Return (x, y) of the center of cell containing provided text 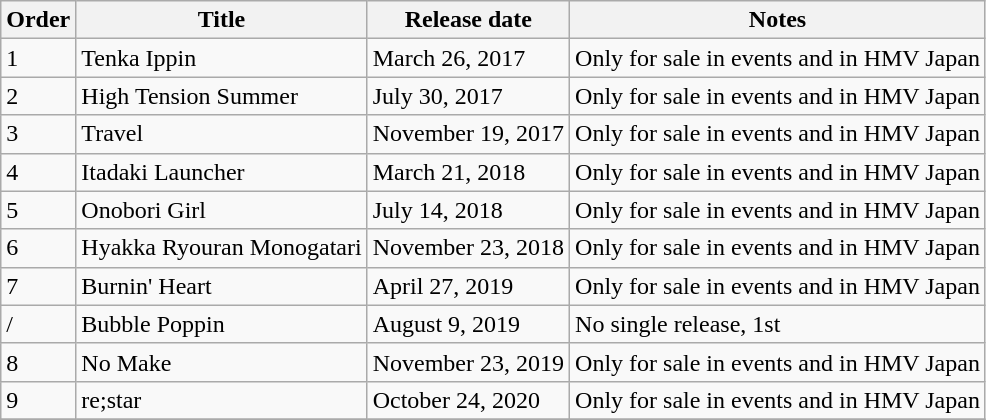
November 19, 2017 (468, 134)
No single release, 1st (778, 324)
April 27, 2019 (468, 286)
Burnin' Heart (222, 286)
Notes (778, 20)
3 (38, 134)
Bubble Poppin (222, 324)
1 (38, 58)
March 26, 2017 (468, 58)
Hyakka Ryouran Monogatari (222, 248)
re;star (222, 400)
High Tension Summer (222, 96)
July 30, 2017 (468, 96)
November 23, 2019 (468, 362)
August 9, 2019 (468, 324)
October 24, 2020 (468, 400)
Title (222, 20)
July 14, 2018 (468, 210)
Tenka Ippin (222, 58)
6 (38, 248)
4 (38, 172)
Order (38, 20)
No Make (222, 362)
Release date (468, 20)
Travel (222, 134)
5 (38, 210)
2 (38, 96)
Itadaki Launcher (222, 172)
8 (38, 362)
Onobori Girl (222, 210)
November 23, 2018 (468, 248)
9 (38, 400)
7 (38, 286)
March 21, 2018 (468, 172)
/ (38, 324)
